Scan for the cell matching the given text and deliver its [x, y] coordinate at center. 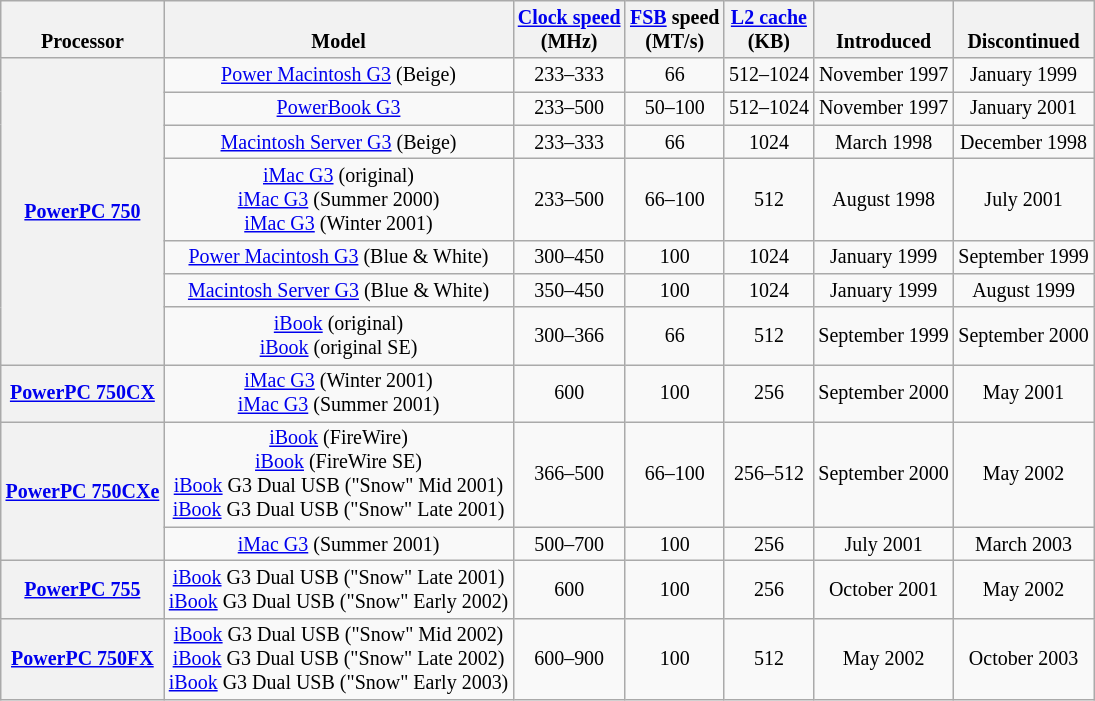
March 2003 [1024, 544]
May 2001 [1024, 394]
350–450 [569, 290]
600–900 [569, 660]
October 2003 [1024, 660]
Macintosh Server G3 (Beige) [338, 142]
L2 cache(KB) [768, 30]
FSB speed(MT/s) [674, 30]
Discontinued [1024, 30]
PowerBook G3 [338, 108]
Clock speed(MHz) [569, 30]
Processor [82, 30]
iMac G3 (original)iMac G3 (Summer 2000)iMac G3 (Winter 2001) [338, 200]
Power Macintosh G3 (Beige) [338, 76]
PowerPC 750CXe [82, 492]
256–512 [768, 474]
August 1998 [884, 200]
300–450 [569, 256]
50–100 [674, 108]
iBook G3 Dual USB ("Snow" Late 2001)iBook G3 Dual USB ("Snow" Early 2002) [338, 590]
PowerPC 750FX [82, 660]
December 1998 [1024, 142]
iMac G3 (Summer 2001) [338, 544]
PowerPC 755 [82, 590]
Model [338, 30]
Macintosh Server G3 (Blue & White) [338, 290]
PowerPC 750CX [82, 394]
300–366 [569, 336]
March 1998 [884, 142]
Power Macintosh G3 (Blue & White) [338, 256]
January 2001 [1024, 108]
iBook G3 Dual USB ("Snow" Mid 2002)iBook G3 Dual USB ("Snow" Late 2002)iBook G3 Dual USB ("Snow" Early 2003) [338, 660]
iBook (FireWire)iBook (FireWire SE)iBook G3 Dual USB ("Snow" Mid 2001)iBook G3 Dual USB ("Snow" Late 2001) [338, 474]
August 1999 [1024, 290]
October 2001 [884, 590]
iBook (original)iBook (original SE) [338, 336]
Introduced [884, 30]
PowerPC 750 [82, 212]
iMac G3 (Winter 2001)iMac G3 (Summer 2001) [338, 394]
500–700 [569, 544]
366–500 [569, 474]
